Output the [X, Y] coordinate of the center of the cell containing the given text.  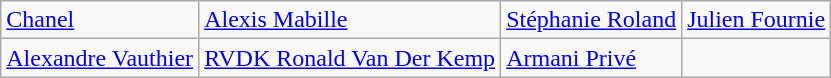
Chanel [100, 20]
Julien Fournie [756, 20]
Stéphanie Roland [592, 20]
RVDK Ronald Van Der Kemp [350, 58]
Alexis Mabille [350, 20]
Armani Privé [592, 58]
Alexandre Vauthier [100, 58]
